Detect which cell encompasses the target text, then output its [x, y] center coordinate. 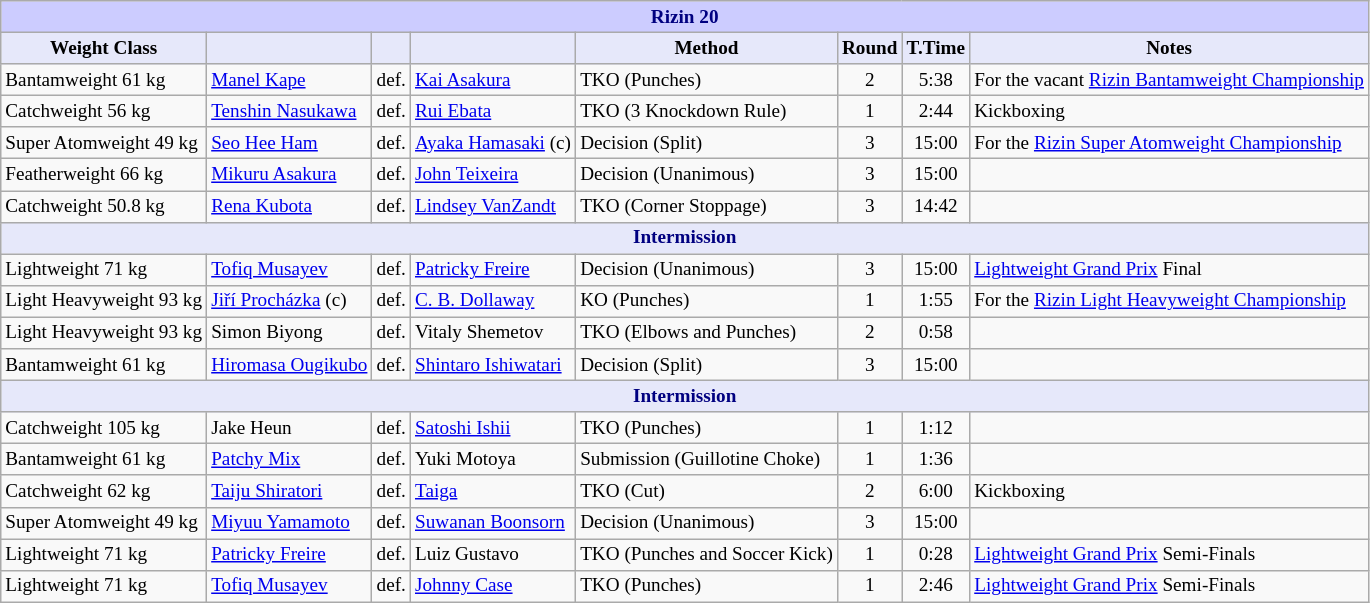
TKO (Punches and Soccer Kick) [707, 554]
2:44 [936, 111]
For the Rizin Super Atomweight Championship [1170, 143]
John Teixeira [492, 175]
Hiromasa Ougikubo [290, 365]
Johnny Case [492, 586]
Patchy Mix [290, 460]
Vitaly Shemetov [492, 333]
Method [707, 48]
KO (Punches) [707, 301]
Luiz Gustavo [492, 554]
1:12 [936, 428]
1:55 [936, 301]
14:42 [936, 206]
Manel Kape [290, 80]
0:28 [936, 554]
Seo Hee Ham [290, 143]
Catchweight 105 kg [104, 428]
Taiga [492, 491]
Lindsey VanZandt [492, 206]
Lightweight Grand Prix Final [1170, 270]
1:36 [936, 460]
Simon Biyong [290, 333]
Jiří Procházka (c) [290, 301]
Tenshin Nasukawa [290, 111]
Round [870, 48]
Notes [1170, 48]
TKO (Elbows and Punches) [707, 333]
Mikuru Asakura [290, 175]
For the Rizin Light Heavyweight Championship [1170, 301]
For the vacant Rizin Bantamweight Championship [1170, 80]
Taiju Shiratori [290, 491]
Yuki Motoya [492, 460]
Catchweight 62 kg [104, 491]
C. B. Dollaway [492, 301]
Miyuu Yamamoto [290, 523]
Catchweight 56 kg [104, 111]
Catchweight 50.8 kg [104, 206]
T.Time [936, 48]
Kai Asakura [492, 80]
Jake Heun [290, 428]
Rena Kubota [290, 206]
6:00 [936, 491]
TKO (Cut) [707, 491]
Featherweight 66 kg [104, 175]
0:58 [936, 333]
Weight Class [104, 48]
TKO (3 Knockdown Rule) [707, 111]
Rui Ebata [492, 111]
Submission (Guillotine Choke) [707, 460]
2:46 [936, 586]
5:38 [936, 80]
Ayaka Hamasaki (c) [492, 143]
Rizin 20 [685, 17]
TKO (Corner Stoppage) [707, 206]
Shintaro Ishiwatari [492, 365]
Suwanan Boonsorn [492, 523]
Satoshi Ishii [492, 428]
